Search for the cell housing the specified text and yield its [x, y] center coordinate. 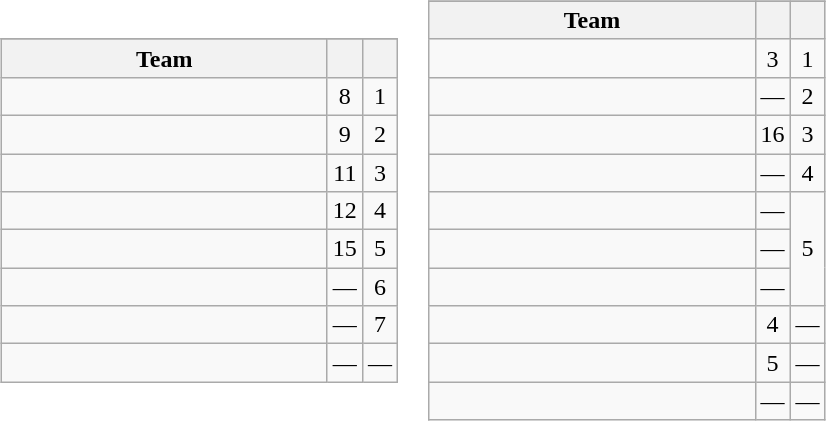
7 [380, 325]
15 [344, 249]
16 [772, 134]
11 [344, 173]
8 [344, 96]
9 [344, 134]
12 [344, 211]
6 [380, 287]
